Scan for the cell matching the given text and deliver its [X, Y] coordinate at center. 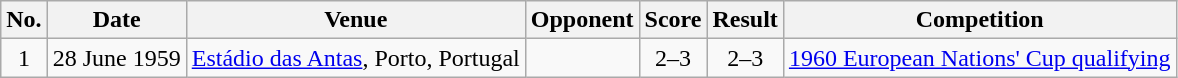
No. [24, 20]
Competition [980, 20]
Result [745, 20]
Estádio das Antas, Porto, Portugal [356, 58]
1960 European Nations' Cup qualifying [980, 58]
Date [116, 20]
Venue [356, 20]
Score [673, 20]
28 June 1959 [116, 58]
1 [24, 58]
Opponent [582, 20]
